Locate the cell with the specified text and output its [X, Y] center coordinate. 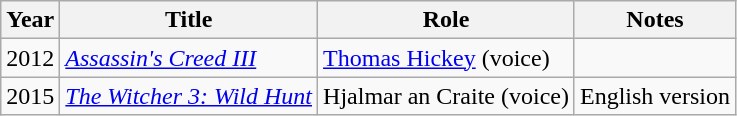
Year [30, 20]
Assassin's Creed III [189, 58]
English version [654, 96]
The Witcher 3: Wild Hunt [189, 96]
Thomas Hickey (voice) [446, 58]
Title [189, 20]
Notes [654, 20]
Role [446, 20]
2012 [30, 58]
Hjalmar an Craite (voice) [446, 96]
2015 [30, 96]
